Search for the cell housing the specified text and yield its [X, Y] center coordinate. 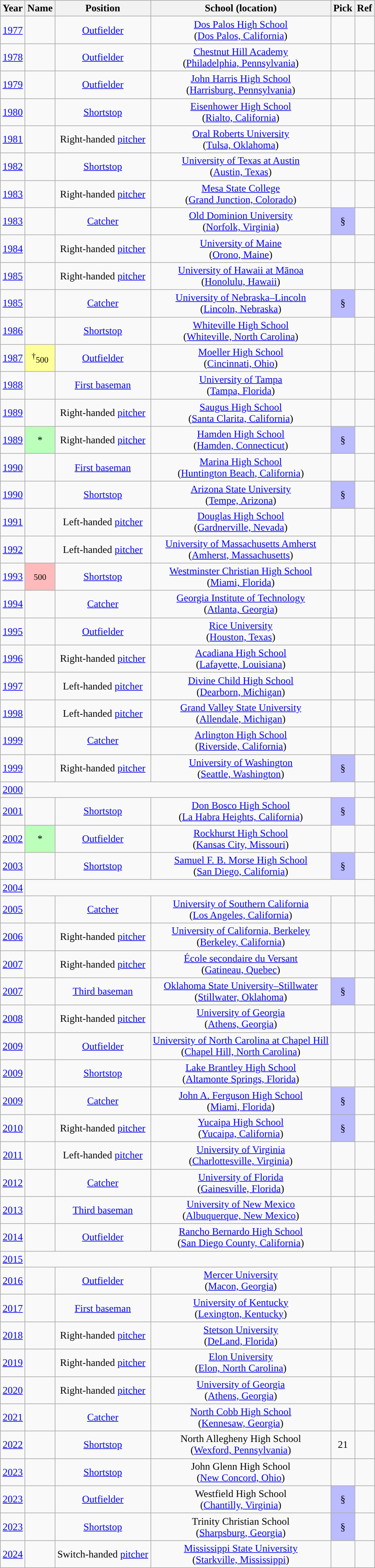
2006 [13, 937]
1998 [13, 713]
2017 [13, 1308]
Pick [343, 8]
2018 [13, 1335]
John Harris High School(Harrisburg, Pennsylvania) [241, 85]
Rancho Bernardo High School(San Diego County, California) [241, 1238]
Trinity Christian School(Sharpsburg, Georgia) [241, 1527]
Year [13, 8]
†500 [40, 358]
Rockhurst High School(Kansas City, Missouri) [241, 839]
Marina High School(Huntington Beach, California) [241, 467]
Switch-handed pitcher [103, 1554]
Oral Roberts University(Tulsa, Oklahoma) [241, 139]
2015 [13, 1259]
2010 [13, 1128]
University of Texas at Austin(Austin, Texas) [241, 166]
Acadiana High School(Lafayette, Louisiana) [241, 659]
University of Southern California(Los Angeles, California) [241, 909]
Whiteville High School(Whiteville, North Carolina) [241, 330]
1991 [13, 522]
Eisenhower High School(Rialto, California) [241, 112]
University of New Mexico(Albuquerque, New Mexico) [241, 1210]
2002 [13, 839]
North Allegheny High School(Wexford, Pennsylvania) [241, 1444]
2012 [13, 1182]
Ref [365, 8]
University of Maine(Orono, Maine) [241, 249]
Mississippi State University(Starkville, Mississippi) [241, 1554]
2004 [13, 888]
John Glenn High School(New Concord, Ohio) [241, 1472]
1981 [13, 139]
1982 [13, 166]
University of Florida(Gainesville, Florida) [241, 1182]
Mesa State College(Grand Junction, Colorado) [241, 194]
John A. Ferguson High School(Miami, Florida) [241, 1101]
Don Bosco High School(La Habra Heights, California) [241, 812]
2022 [13, 1444]
University of Kentucky(Lexington, Kentucky) [241, 1308]
2011 [13, 1155]
University of California, Berkeley(Berkeley, California) [241, 937]
Mercer University(Macon, Georgia) [241, 1281]
2003 [13, 866]
Lake Brantley High School(Altamonte Springs, Florida) [241, 1073]
Georgia Institute of Technology(Atlanta, Georgia) [241, 604]
2021 [13, 1418]
Position [103, 8]
Moeller High School(Cincinnati, Ohio) [241, 358]
Stetson University(DeLand, Florida) [241, 1335]
Grand Valley State University(Allendale, Michigan) [241, 713]
1980 [13, 112]
University of Massachusetts Amherst(Amherst, Massachusetts) [241, 550]
Dos Palos High School(Dos Palos, California) [241, 30]
1987 [13, 358]
2001 [13, 812]
School (location) [241, 8]
2008 [13, 1018]
Divine Child High School(Dearborn, Michigan) [241, 686]
Chestnut Hill Academy(Philadelphia, Pennsylvania) [241, 57]
Samuel F. B. Morse High School(San Diego, California) [241, 866]
University of Virginia(Charlottesville, Virginia) [241, 1155]
1979 [13, 85]
Name [40, 8]
University of Washington(Seattle, Washington) [241, 768]
1996 [13, 659]
Arlington High School(Riverside, California) [241, 740]
1988 [13, 386]
Rice University(Houston, Texas) [241, 631]
Yucaipa High School(Yucaipa, California) [241, 1128]
1992 [13, 550]
Arizona State University(Tempe, Arizona) [241, 495]
2000 [13, 790]
Westminster Christian High School(Miami, Florida) [241, 576]
Elon University(Elon, North Carolina) [241, 1363]
2020 [13, 1390]
1994 [13, 604]
2005 [13, 909]
2019 [13, 1363]
2024 [13, 1554]
1984 [13, 249]
2016 [13, 1281]
North Cobb High School(Kennesaw, Georgia) [241, 1418]
21 [343, 1444]
Old Dominion University(Norfolk, Virginia) [241, 221]
École secondaire du Versant(Gatineau, Quebec) [241, 964]
1993 [13, 576]
University of North Carolina at Chapel Hill(Chapel Hill, North Carolina) [241, 1046]
Hamden High School(Hamden, Connecticut) [241, 440]
1995 [13, 631]
Westfield High School(Chantilly, Virginia) [241, 1499]
University of Tampa(Tampa, Florida) [241, 386]
1977 [13, 30]
Douglas High School(Gardnerville, Nevada) [241, 522]
University of Hawaii at Mānoa(Honolulu, Hawaii) [241, 276]
1978 [13, 57]
Saugus High School(Santa Clarita, California) [241, 413]
Oklahoma State University–Stillwater(Stillwater, Oklahoma) [241, 992]
2014 [13, 1238]
2013 [13, 1210]
1997 [13, 686]
1986 [13, 330]
500 [40, 576]
University of Nebraska–Lincoln(Lincoln, Nebraska) [241, 303]
